Determine the (x, y) coordinate at the center of the cell enclosing the given text.  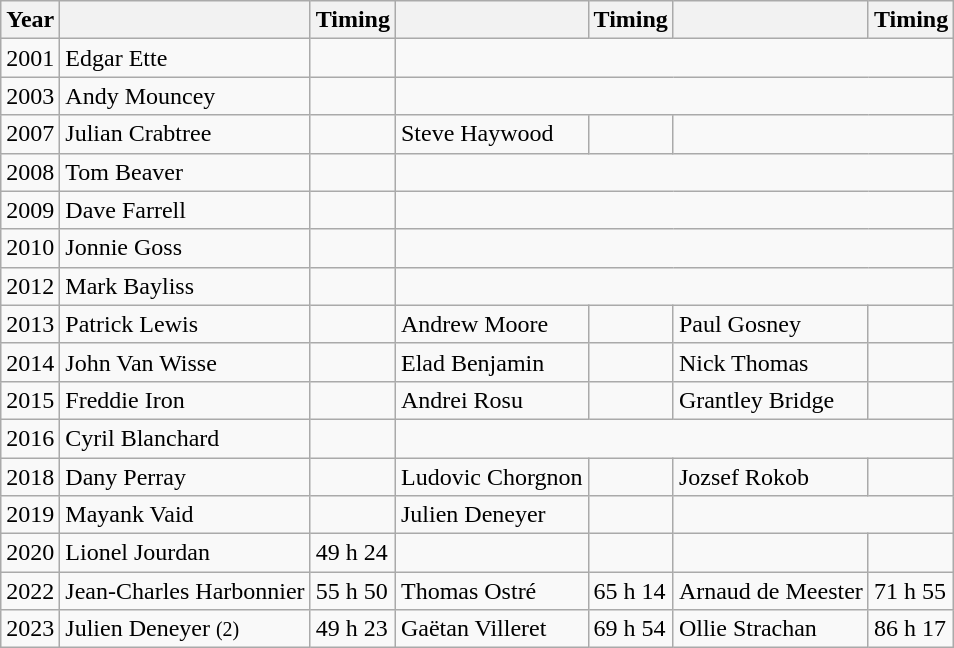
86 h 17 (910, 629)
71 h 55 (910, 591)
2009 (30, 210)
Nick Thomas (770, 362)
2003 (30, 96)
Mark Bayliss (185, 286)
Thomas Ostré (492, 591)
Mayank Vaid (185, 515)
Tom Beaver (185, 172)
Andrei Rosu (492, 400)
2012 (30, 286)
Dave Farrell (185, 210)
Jozsef Rokob (770, 477)
Ludovic Chorgnon (492, 477)
2020 (30, 553)
Paul Gosney (770, 324)
Gaëtan Villeret (492, 629)
John Van Wisse (185, 362)
Patrick Lewis (185, 324)
Steve Haywood (492, 134)
Jean-Charles Harbonnier (185, 591)
Freddie Iron (185, 400)
Cyril Blanchard (185, 438)
Ollie Strachan (770, 629)
2015 (30, 400)
Julien Deneyer (2) (185, 629)
Grantley Bridge (770, 400)
55 h 50 (352, 591)
2008 (30, 172)
2022 (30, 591)
49 h 23 (352, 629)
Year (30, 20)
Arnaud de Meester (770, 591)
2018 (30, 477)
49 h 24 (352, 553)
2013 (30, 324)
Elad Benjamin (492, 362)
Julien Deneyer (492, 515)
2007 (30, 134)
2023 (30, 629)
Dany Perray (185, 477)
2014 (30, 362)
Jonnie Goss (185, 248)
69 h 54 (630, 629)
Andrew Moore (492, 324)
2016 (30, 438)
2019 (30, 515)
Lionel Jourdan (185, 553)
2010 (30, 248)
Julian Crabtree (185, 134)
Edgar Ette (185, 58)
2001 (30, 58)
Andy Mouncey (185, 96)
65 h 14 (630, 591)
